Provide the (X, Y) coordinate of the cell's center where the given text is located.  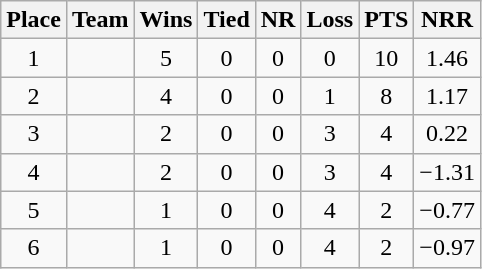
Loss (330, 20)
0.22 (448, 134)
−1.31 (448, 172)
8 (386, 96)
10 (386, 58)
PTS (386, 20)
1.46 (448, 58)
Place (34, 20)
Tied (226, 20)
NR (278, 20)
Wins (166, 20)
−0.97 (448, 248)
1.17 (448, 96)
−0.77 (448, 210)
NRR (448, 20)
6 (34, 248)
Team (100, 20)
